Locate the cell with the specified text and output its [X, Y] center coordinate. 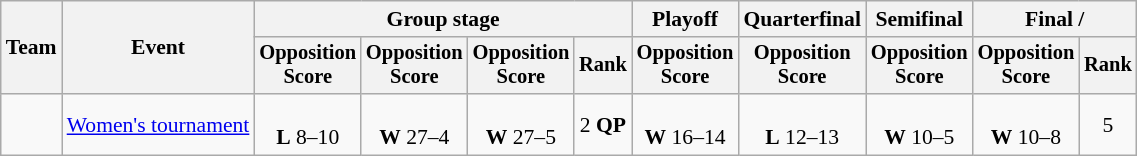
L 12–13 [802, 124]
W 10–8 [1026, 124]
Quarterfinal [802, 19]
Semifinal [920, 19]
W 27–5 [522, 124]
Group stage [442, 19]
Women's tournament [158, 124]
Playoff [686, 19]
Final / [1055, 19]
Team [32, 48]
W 16–14 [686, 124]
2 QP [603, 124]
W 10–5 [920, 124]
L 8–10 [308, 124]
Event [158, 48]
5 [1108, 124]
W 27–4 [414, 124]
